Find where the given text appears and provide that cell's center as [x, y] coordinate. 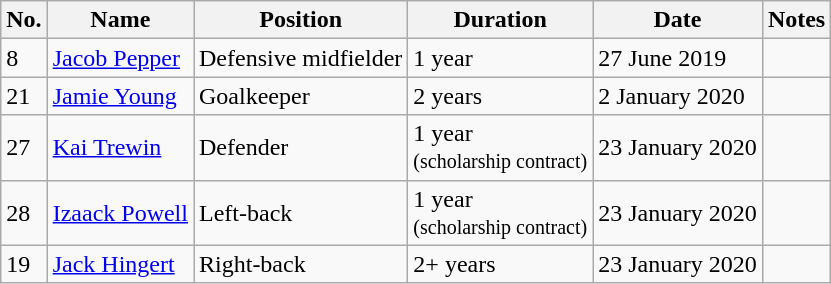
No. [24, 20]
Name [120, 20]
Left-back [301, 212]
Duration [500, 20]
Goalkeeper [301, 96]
Jack Hingert [120, 264]
2 January 2020 [678, 96]
1 year [500, 58]
2 years [500, 96]
2+ years [500, 264]
Jacob Pepper [120, 58]
Defensive midfielder [301, 58]
Jamie Young [120, 96]
8 [24, 58]
Kai Trewin [120, 148]
Notes [796, 20]
19 [24, 264]
21 [24, 96]
Defender [301, 148]
Position [301, 20]
27 [24, 148]
27 June 2019 [678, 58]
Date [678, 20]
Izaack Powell [120, 212]
Right-back [301, 264]
28 [24, 212]
